Search for the cell housing the specified text and yield its (X, Y) center coordinate. 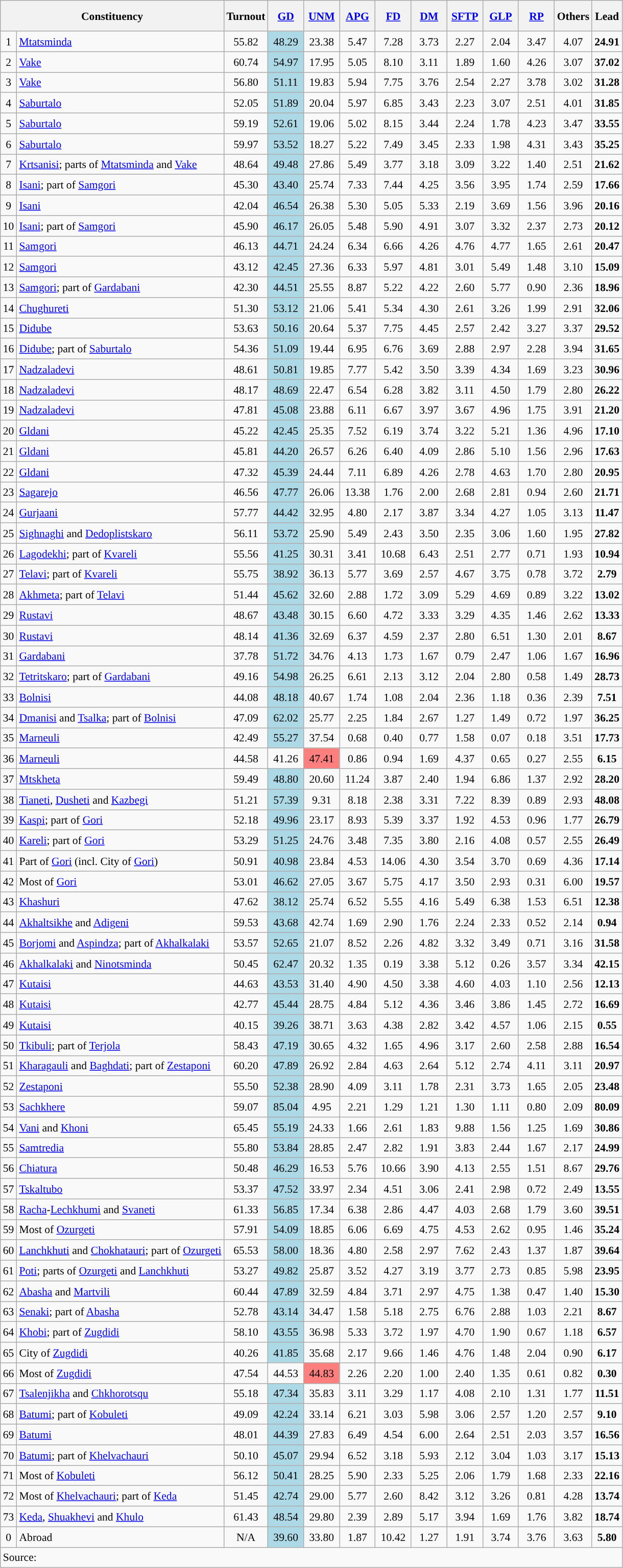
42.15 (607, 963)
9.88 (465, 1127)
8.10 (393, 62)
58.43 (246, 1045)
11.51 (607, 1393)
43.14 (286, 1312)
49.82 (286, 1271)
Isani (120, 205)
Zestaponi (120, 1087)
3.45 (429, 144)
Sachkhere (120, 1107)
1.95 (573, 533)
47.81 (246, 410)
35.83 (322, 1393)
47 (9, 984)
54.09 (286, 1229)
1.38 (500, 1291)
42.30 (246, 287)
64 (9, 1332)
Telavi; part of Kvareli (120, 574)
0.52 (536, 923)
48.80 (286, 779)
Abasha and Martvili (120, 1291)
44.39 (286, 1435)
8 (9, 185)
10.66 (393, 1168)
37 (9, 779)
2.79 (607, 574)
5.37 (357, 328)
17.95 (322, 62)
40.98 (286, 861)
35.68 (322, 1353)
3.02 (573, 82)
6.17 (607, 1353)
5.42 (393, 369)
0.07 (500, 738)
4.25 (429, 185)
43.12 (246, 267)
5.10 (500, 451)
18 (9, 390)
57 (9, 1189)
7.11 (357, 472)
30.86 (607, 1127)
26.25 (322, 677)
3.52 (357, 1271)
0.68 (357, 738)
2.25 (357, 717)
1.89 (465, 62)
32.69 (322, 636)
Krtsanisi; parts of Mtatsminda and Vake (120, 164)
40.67 (322, 697)
28.85 (322, 1148)
46.13 (246, 246)
GD (286, 16)
7 (9, 164)
4.45 (429, 328)
4 (9, 103)
13.74 (607, 1496)
33.14 (322, 1414)
65.53 (246, 1250)
23 (9, 492)
0.96 (536, 820)
1.08 (393, 697)
4.54 (393, 1435)
Chughureti (120, 308)
44.51 (286, 287)
45.08 (286, 410)
5.94 (357, 82)
10.68 (393, 553)
APG (357, 16)
4.60 (465, 984)
Most of Kobuleti (120, 1476)
61.43 (246, 1516)
0.47 (536, 1291)
47.77 (286, 492)
33.55 (607, 124)
58.00 (286, 1250)
City of Zugdidi (120, 1353)
60.44 (246, 1291)
Bolnisi (120, 697)
Abroad (120, 1537)
1.11 (500, 1107)
10.42 (393, 1537)
44.58 (246, 759)
1.20 (536, 1414)
2.78 (465, 472)
Keda, Shuakhevi and Khulo (120, 1516)
29.00 (322, 1496)
Lead (607, 16)
4.37 (465, 759)
Constituency (112, 16)
56.11 (246, 533)
4.91 (429, 226)
17.66 (607, 185)
7.28 (393, 41)
Akhalkalaki and Ninotsminda (120, 963)
50.45 (246, 963)
60.74 (246, 62)
8.93 (357, 820)
19.85 (322, 369)
6.37 (357, 636)
20.04 (322, 103)
33.97 (322, 1189)
46 (9, 963)
Others (573, 16)
3.97 (429, 410)
41.26 (286, 759)
Didube (120, 328)
8.39 (500, 800)
1.66 (357, 1127)
0.61 (536, 1373)
45.90 (246, 226)
48.61 (246, 369)
48.01 (246, 1435)
11.47 (607, 513)
30.31 (322, 553)
52.05 (246, 103)
Kareli; part of Gori (120, 840)
30.65 (322, 1045)
1.83 (429, 1127)
28.75 (322, 1004)
47.41 (322, 759)
Khashuri (120, 902)
2.00 (429, 492)
6.85 (393, 103)
50.16 (286, 328)
Mtatsminda (120, 41)
13.55 (607, 1189)
4.51 (393, 1189)
46.17 (286, 226)
23.84 (322, 861)
16.69 (607, 1004)
17.34 (322, 1209)
53.12 (286, 308)
11.24 (357, 779)
32.95 (322, 513)
Sighnaghi and Dedoplistskaro (120, 533)
2.92 (573, 779)
6.89 (393, 472)
3.70 (500, 861)
4.34 (500, 369)
5.48 (357, 226)
21.62 (607, 164)
43.55 (286, 1332)
2.14 (573, 923)
2.56 (573, 984)
36.98 (322, 1332)
14.06 (393, 861)
25.77 (322, 717)
55.19 (286, 1127)
13 (9, 287)
14 (9, 308)
33.80 (322, 1537)
Racha-Lechkhumi and Svaneti (120, 1209)
Samgori; part of Gardabani (120, 287)
13.33 (607, 615)
47.09 (246, 717)
Part of Gori (incl. City of Gori) (120, 861)
4.07 (573, 41)
42.24 (286, 1414)
53.27 (246, 1271)
3.90 (429, 1168)
24.44 (322, 472)
34.76 (322, 656)
61.33 (246, 1209)
5.76 (357, 1168)
0.57 (536, 840)
41.36 (286, 636)
Chiatura (120, 1168)
36.25 (607, 717)
24.91 (607, 41)
27.05 (322, 881)
26.38 (322, 205)
20.64 (322, 328)
44.53 (286, 1373)
12.13 (607, 984)
28.73 (607, 677)
35.25 (607, 144)
0.40 (393, 738)
Tetritskaro; part of Gardabani (120, 677)
45.62 (286, 595)
17.63 (607, 451)
0.80 (536, 1107)
21.71 (607, 492)
22.47 (322, 390)
28.90 (322, 1087)
N/A (246, 1537)
3.95 (500, 185)
59 (9, 1229)
2.12 (465, 1455)
59.53 (246, 923)
43.53 (286, 984)
47.32 (246, 472)
18.36 (322, 1250)
4.59 (393, 636)
34.47 (322, 1312)
Tkibuli; part of Terjola (120, 1045)
45.44 (286, 1004)
Mtskheta (120, 779)
1.17 (429, 1393)
7.35 (393, 840)
55.56 (246, 553)
4.31 (536, 144)
55.18 (246, 1393)
45.07 (286, 1455)
3.96 (573, 205)
2.42 (500, 328)
49.96 (286, 820)
1.73 (393, 656)
2.89 (393, 1516)
67 (9, 1393)
4.70 (465, 1332)
1.21 (429, 1107)
44 (9, 923)
41.25 (286, 553)
46.62 (286, 881)
50.10 (246, 1455)
53.01 (246, 881)
7.77 (357, 369)
36 (9, 759)
5 (9, 124)
1.99 (536, 308)
SFTP (465, 16)
58 (9, 1209)
6.49 (357, 1435)
Most of Khelvachauri; part of Keda (120, 1496)
FD (393, 16)
Didube; part of Saburtalo (120, 349)
54.36 (246, 349)
25.87 (322, 1271)
Dmanisi and Tsalka; part of Bolnisi (120, 717)
10 (9, 226)
80.09 (607, 1107)
56.80 (246, 82)
9.66 (393, 1353)
Poti; parts of Ozurgeti and Lanchkhuti (120, 1271)
55.50 (246, 1087)
28.20 (607, 779)
20.32 (322, 963)
1.25 (536, 1127)
45.39 (286, 472)
3.33 (429, 615)
Turnout (246, 16)
4.95 (322, 1107)
0.78 (536, 574)
3.75 (500, 574)
1.31 (536, 1393)
3.13 (573, 513)
2.34 (357, 1189)
19.57 (607, 881)
6.21 (357, 1414)
5.93 (429, 1455)
52.18 (246, 820)
31.40 (322, 984)
Lagodekhi; part of Kvareli (120, 553)
44.63 (246, 984)
3.31 (429, 800)
39.60 (286, 1537)
6.66 (393, 246)
0.85 (536, 1271)
3.01 (465, 267)
2.28 (536, 349)
50.91 (246, 861)
37.54 (322, 738)
65.45 (246, 1127)
3.91 (573, 410)
48.64 (246, 164)
8.52 (357, 943)
23.38 (322, 41)
51.89 (286, 103)
31 (9, 656)
5.80 (607, 1537)
42.77 (246, 1004)
24.24 (322, 246)
4.47 (429, 1209)
13.02 (607, 595)
43 (9, 902)
73 (9, 1516)
17.14 (607, 861)
2.10 (500, 1393)
26.22 (607, 390)
Tianeti, Dusheti and Kazbegi (120, 800)
21 (9, 451)
2.38 (393, 800)
52.78 (246, 1312)
53.57 (246, 943)
17.10 (607, 431)
19.83 (322, 82)
0.69 (536, 861)
59.07 (246, 1107)
5.47 (357, 41)
3.80 (429, 840)
9 (9, 205)
2.67 (429, 717)
85.04 (286, 1107)
39.26 (286, 1025)
42.49 (246, 738)
33 (9, 697)
23.17 (322, 820)
0.58 (536, 677)
30 (9, 636)
44.08 (246, 697)
35 (9, 738)
0.36 (536, 697)
20.97 (607, 1066)
1.90 (500, 1332)
48.67 (246, 615)
0.77 (429, 738)
5.75 (393, 881)
16.96 (607, 656)
51.25 (286, 840)
2.90 (393, 923)
3.60 (573, 1209)
56.12 (246, 1476)
31.58 (607, 943)
0 (9, 1537)
65 (9, 1353)
8.18 (357, 800)
63 (9, 1312)
29.52 (607, 328)
Samtredia (120, 1148)
3.04 (500, 1455)
51.45 (246, 1496)
9.10 (607, 1414)
49.16 (246, 677)
27.83 (322, 1435)
49.09 (246, 1414)
5.25 (429, 1476)
46.29 (286, 1168)
4.57 (500, 1025)
Tsalenjikha and Chkhorotsqu (120, 1393)
2.05 (573, 1087)
35.24 (607, 1229)
5.17 (429, 1516)
51.30 (246, 308)
26.79 (607, 820)
Senaki; part of Abasha (120, 1312)
37.78 (246, 656)
47.54 (246, 1373)
18.27 (322, 144)
51.21 (246, 800)
59.19 (246, 124)
55.80 (246, 1148)
2.91 (573, 308)
49 (9, 1025)
47.52 (286, 1189)
1.53 (536, 902)
1.00 (429, 1373)
2.96 (573, 451)
2.84 (357, 1066)
1.72 (393, 595)
26.57 (322, 451)
44.71 (286, 246)
Gurjaani (120, 513)
1.10 (536, 984)
30.96 (607, 369)
0.65 (500, 759)
53.37 (246, 1189)
45.30 (246, 185)
28.25 (322, 1476)
32.60 (322, 595)
16.54 (607, 1045)
52.61 (286, 124)
29 (9, 615)
20.95 (607, 472)
6.26 (357, 451)
50 (9, 1045)
36.13 (322, 574)
50.81 (286, 369)
0.86 (357, 759)
3.86 (500, 1004)
53.29 (246, 840)
3.49 (500, 943)
0.19 (393, 963)
6.34 (357, 246)
4.77 (500, 246)
0.18 (536, 738)
37.02 (607, 62)
8.15 (393, 124)
48.08 (607, 800)
53.52 (286, 144)
1.98 (500, 144)
39.64 (607, 1250)
3.46 (465, 1004)
3 (9, 82)
2.16 (465, 840)
55.82 (246, 41)
62.02 (286, 717)
2.35 (465, 533)
2.77 (500, 553)
2.81 (500, 492)
0.81 (536, 1496)
7.44 (393, 185)
57.39 (286, 800)
Lanchkhuti and Chokhatauri; part of Ozurgeti (120, 1250)
45.22 (246, 431)
21.06 (322, 308)
7.51 (607, 697)
45 (9, 943)
59.97 (246, 144)
58.10 (246, 1332)
0.55 (607, 1025)
57.91 (246, 1229)
GLP (500, 16)
60.20 (246, 1066)
2.41 (465, 1189)
1.05 (536, 513)
5.02 (357, 124)
16.53 (322, 1168)
42 (9, 881)
5.34 (393, 308)
7.33 (357, 185)
5.55 (393, 902)
12.38 (607, 902)
38.92 (286, 574)
71 (9, 1476)
11 (9, 246)
3.44 (429, 124)
2.74 (500, 1066)
0.30 (607, 1373)
48.54 (286, 1516)
19.44 (322, 349)
22 (9, 472)
2.59 (573, 185)
UNM (322, 16)
27 (9, 574)
62.47 (286, 963)
31.28 (607, 82)
2.31 (465, 1087)
18.85 (322, 1229)
1.45 (536, 1004)
1.92 (465, 820)
52 (9, 1087)
48.29 (286, 41)
7.49 (393, 144)
26.06 (322, 492)
13.38 (357, 492)
49.48 (286, 164)
2.19 (465, 205)
44.20 (286, 451)
6.86 (500, 779)
52.65 (286, 943)
Most of Ozurgeti (120, 1229)
Batumi; part of Khelvachauri (120, 1455)
26.05 (322, 226)
38 (9, 800)
48.17 (246, 390)
50.48 (246, 1168)
17 (9, 369)
41 (9, 861)
RP (536, 16)
3.16 (573, 943)
3.19 (429, 1271)
19 (9, 410)
3.56 (465, 185)
40.26 (246, 1353)
55.75 (246, 574)
25.55 (322, 287)
47.62 (246, 902)
6.28 (393, 390)
6.95 (357, 349)
0.67 (536, 1332)
51.44 (246, 595)
21.07 (322, 943)
53.84 (286, 1148)
4.16 (429, 902)
62 (9, 1291)
57.77 (246, 513)
1.75 (536, 410)
6.54 (357, 390)
4.23 (536, 124)
6.15 (607, 759)
52.38 (286, 1087)
6.19 (393, 431)
27.82 (607, 533)
4.32 (357, 1045)
4.90 (357, 984)
24.99 (607, 1148)
Sagarejo (120, 492)
47.19 (286, 1045)
2.01 (573, 636)
29.80 (322, 1516)
51.72 (286, 656)
2.98 (500, 1189)
Akhaltsikhe and Adigeni (120, 923)
15.09 (607, 267)
56 (9, 1168)
32.59 (322, 1291)
38.71 (322, 1025)
1.68 (536, 1476)
40.15 (246, 1025)
2.06 (465, 1476)
54 (9, 1127)
16.56 (607, 1435)
51.11 (286, 82)
6.40 (393, 451)
Kharagauli and Baghdati; part of Zestaponi (120, 1066)
20.47 (607, 246)
61 (9, 1271)
0.79 (465, 656)
2.72 (573, 1004)
21.20 (607, 410)
20.12 (607, 226)
38.12 (286, 902)
42.04 (246, 205)
6.33 (357, 267)
1 (9, 41)
55 (9, 1148)
15.13 (607, 1455)
1.29 (393, 1107)
46.56 (246, 492)
3.54 (465, 861)
53 (9, 1107)
0.95 (536, 1229)
69 (9, 1435)
15.30 (607, 1291)
34 (9, 717)
16 (9, 349)
23.48 (607, 1087)
6.69 (393, 1229)
4.35 (500, 615)
53.63 (246, 328)
50.41 (286, 1476)
30.15 (322, 615)
4.69 (500, 595)
3.39 (465, 369)
18.74 (607, 1516)
0.27 (536, 759)
20 (9, 431)
0.31 (536, 881)
32.06 (607, 308)
22.16 (607, 1476)
3.03 (393, 1414)
29.76 (607, 1168)
25 (9, 533)
26 (9, 553)
59.49 (246, 779)
56.85 (286, 1209)
18.96 (607, 287)
6.11 (357, 410)
45.81 (246, 451)
54.98 (286, 677)
5.41 (357, 308)
3.48 (357, 840)
2.44 (500, 1148)
26.92 (322, 1066)
43.68 (286, 923)
Batumi; part of Kobuleti (120, 1414)
5.30 (357, 205)
15 (9, 328)
6.57 (607, 1332)
68 (9, 1414)
27.86 (322, 164)
4.22 (429, 287)
55.27 (286, 738)
1.51 (536, 1168)
9.31 (322, 800)
4.81 (429, 267)
3.78 (536, 82)
1.36 (536, 431)
4.67 (465, 574)
6.67 (393, 410)
5.39 (393, 820)
1.84 (393, 717)
48.18 (286, 697)
48.69 (286, 390)
DM (429, 16)
25.35 (322, 431)
26.49 (607, 840)
Khobi; part of Zugdidi (120, 1332)
3.83 (465, 1148)
2.23 (465, 103)
0.82 (573, 1373)
51 (9, 1066)
5.21 (500, 431)
2.03 (536, 1435)
2.15 (573, 1025)
47.34 (286, 1393)
2.09 (573, 1107)
20.60 (322, 779)
Most of Gori (120, 881)
46.54 (286, 205)
20.16 (607, 205)
25.90 (322, 533)
0.26 (500, 963)
32 (9, 677)
Batumi (120, 1435)
72 (9, 1496)
2.75 (429, 1312)
4.11 (536, 1066)
1.94 (465, 779)
Borjomi and Aspindza; part of Akhalkalaki (120, 943)
39.51 (607, 1209)
4.72 (393, 615)
1.93 (573, 553)
48 (9, 1004)
54.97 (286, 62)
60 (9, 1250)
6.60 (357, 615)
53.72 (286, 533)
28 (9, 595)
2 (9, 62)
Vani and Khoni (120, 1127)
4.17 (429, 881)
51.09 (286, 349)
19.06 (322, 124)
3.42 (465, 1025)
24.76 (322, 840)
6.61 (357, 677)
5.18 (393, 1312)
3.27 (536, 328)
3.41 (357, 553)
4.28 (573, 1496)
7.52 (357, 431)
29.94 (322, 1455)
12 (9, 267)
10.94 (607, 553)
4.38 (393, 1025)
43.40 (286, 185)
44.42 (286, 513)
48.14 (246, 636)
3.23 (573, 369)
2.13 (393, 677)
7.22 (465, 800)
31.85 (607, 103)
6.43 (429, 553)
Most of Zugdidi (120, 1373)
4.01 (573, 103)
2.49 (573, 1189)
Akhmeta; part of Telavi (120, 595)
2.20 (393, 1373)
3.71 (393, 1291)
7.62 (465, 1250)
6 (9, 144)
3.10 (573, 267)
4.82 (429, 943)
2.54 (465, 82)
41.85 (286, 1353)
66 (9, 1373)
44.83 (322, 1373)
23.95 (607, 1271)
31.65 (607, 349)
6.06 (357, 1229)
3.51 (573, 738)
24.33 (322, 1127)
8.42 (429, 1496)
1.70 (536, 472)
17.73 (607, 738)
Gardabani (120, 656)
24 (9, 513)
23.88 (322, 410)
Kaspi; part of Gori (120, 820)
70 (9, 1455)
27.36 (322, 267)
40 (9, 840)
43.48 (286, 615)
8.87 (357, 287)
5.29 (465, 595)
Source: (311, 1557)
39 (9, 820)
Tskaltubo (120, 1189)
